Capture the cell that displays the provided text and extract its (X, Y) central coordinate. 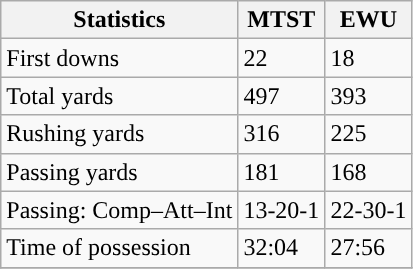
497 (282, 96)
225 (368, 134)
First downs (120, 58)
Passing: Comp–Att–Int (120, 210)
Total yards (120, 96)
MTST (282, 20)
168 (368, 172)
13-20-1 (282, 210)
18 (368, 58)
316 (282, 134)
Rushing yards (120, 134)
181 (282, 172)
32:04 (282, 248)
Time of possession (120, 248)
EWU (368, 20)
22-30-1 (368, 210)
22 (282, 58)
27:56 (368, 248)
Passing yards (120, 172)
Statistics (120, 20)
393 (368, 96)
